Search for the cell housing the specified text and yield its (X, Y) center coordinate. 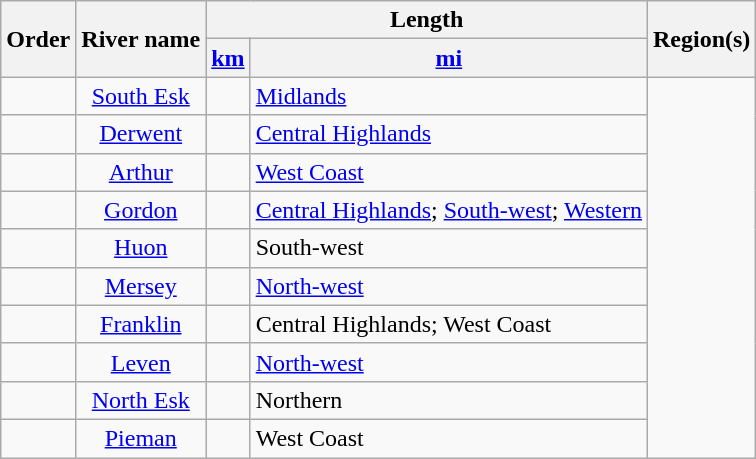
Region(s) (701, 39)
South-west (448, 248)
Northern (448, 400)
North Esk (141, 400)
km (228, 58)
South Esk (141, 96)
Order (38, 39)
Central Highlands; West Coast (448, 324)
Huon (141, 248)
Midlands (448, 96)
Franklin (141, 324)
Leven (141, 362)
Arthur (141, 172)
Central Highlands; South-west; Western (448, 210)
Central Highlands (448, 134)
mi (448, 58)
Mersey (141, 286)
Pieman (141, 438)
Gordon (141, 210)
Length (427, 20)
Derwent (141, 134)
River name (141, 39)
